Scan for the cell matching the given text and deliver its [X, Y] coordinate at center. 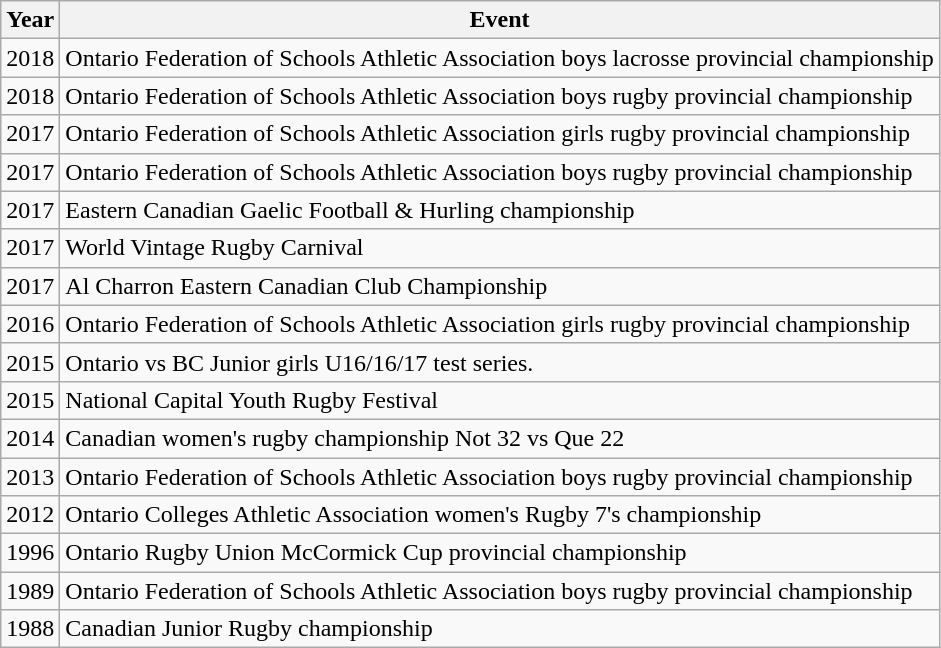
1989 [30, 591]
Canadian women's rugby championship Not 32 vs Que 22 [500, 438]
Year [30, 20]
Al Charron Eastern Canadian Club Championship [500, 286]
Eastern Canadian Gaelic Football & Hurling championship [500, 210]
Canadian Junior Rugby championship [500, 629]
1996 [30, 553]
Ontario Rugby Union McCormick Cup provincial championship [500, 553]
2012 [30, 515]
Ontario Colleges Athletic Association women's Rugby 7's championship [500, 515]
2013 [30, 477]
Event [500, 20]
1988 [30, 629]
2014 [30, 438]
2016 [30, 324]
World Vintage Rugby Carnival [500, 248]
Ontario Federation of Schools Athletic Association boys lacrosse provincial championship [500, 58]
Ontario vs BC Junior girls U16/16/17 test series. [500, 362]
National Capital Youth Rugby Festival [500, 400]
